Pinpoint the cell where the given text exists, returning its [x, y] midpoint coordinate. 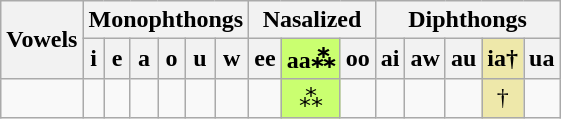
ai [390, 59]
aw [425, 59]
Diphthongs [468, 20]
ee [265, 59]
Monophthongs [166, 20]
u [200, 59]
a [144, 59]
oo [358, 59]
w [232, 59]
e [117, 59]
au [463, 59]
i [94, 59]
⁂ [310, 98]
ia† [503, 59]
Vowels [42, 40]
ua [542, 59]
o [172, 59]
aa⁂ [310, 59]
Nasalized [312, 20]
† [503, 98]
